Scan for the cell matching the given text and deliver its (X, Y) coordinate at center. 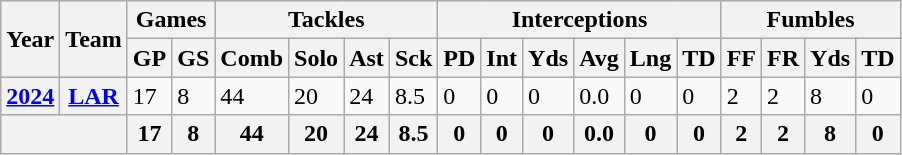
Games (170, 20)
Tackles (326, 20)
Interceptions (580, 20)
Lng (650, 58)
2024 (30, 96)
Comb (252, 58)
FF (741, 58)
PD (460, 58)
Sck (413, 58)
Int (502, 58)
Ast (367, 58)
GS (194, 58)
Year (30, 39)
LAR (94, 96)
GP (149, 58)
Solo (316, 58)
Avg (600, 58)
Fumbles (810, 20)
Team (94, 39)
FR (784, 58)
